Scan for the cell matching the given text and deliver its (X, Y) coordinate at center. 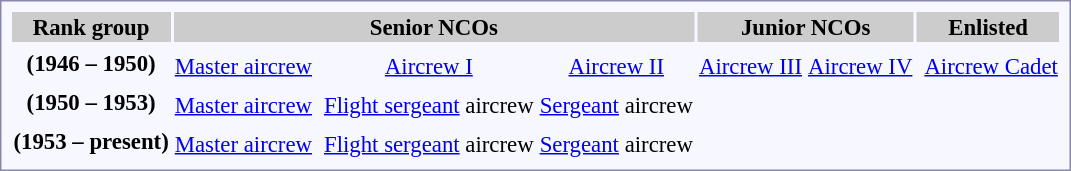
(1946 – 1950) (91, 63)
Aircrew I (428, 66)
Rank group (91, 27)
(1950 – 1953) (91, 102)
(1953 – present) (91, 141)
Aircrew II (616, 66)
Enlisted (988, 27)
Junior NCOs (805, 27)
Aircrew Cadet (991, 66)
Aircrew III (750, 66)
Senior NCOs (434, 27)
Aircrew IV (860, 66)
